Determine the [X, Y] coordinate at the center of the cell enclosing the given text.  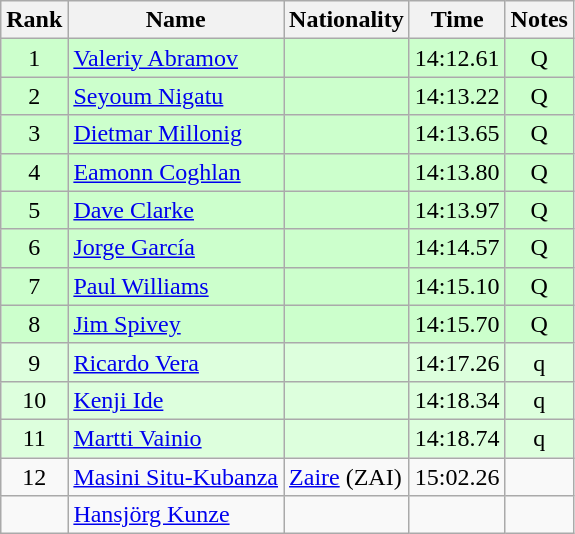
Zaire (ZAI) [347, 477]
Valeriy Abramov [176, 58]
3 [34, 134]
6 [34, 248]
Name [176, 20]
14:12.61 [457, 58]
9 [34, 362]
15:02.26 [457, 477]
Paul Williams [176, 286]
1 [34, 58]
14:13.80 [457, 172]
14:17.26 [457, 362]
10 [34, 400]
14:18.34 [457, 400]
2 [34, 96]
Seyoum Nigatu [176, 96]
Dave Clarke [176, 210]
14:14.57 [457, 248]
14:15.10 [457, 286]
14:18.74 [457, 438]
Jim Spivey [176, 324]
Kenji Ide [176, 400]
14:13.22 [457, 96]
Jorge García [176, 248]
Hansjörg Kunze [176, 515]
Time [457, 20]
Eamonn Coghlan [176, 172]
8 [34, 324]
14:13.65 [457, 134]
14:13.97 [457, 210]
14:15.70 [457, 324]
Notes [539, 20]
Dietmar Millonig [176, 134]
Ricardo Vera [176, 362]
11 [34, 438]
5 [34, 210]
Nationality [347, 20]
7 [34, 286]
Rank [34, 20]
Martti Vainio [176, 438]
4 [34, 172]
12 [34, 477]
Masini Situ-Kubanza [176, 477]
